Pinpoint the cell where the given text exists, returning its (x, y) midpoint coordinate. 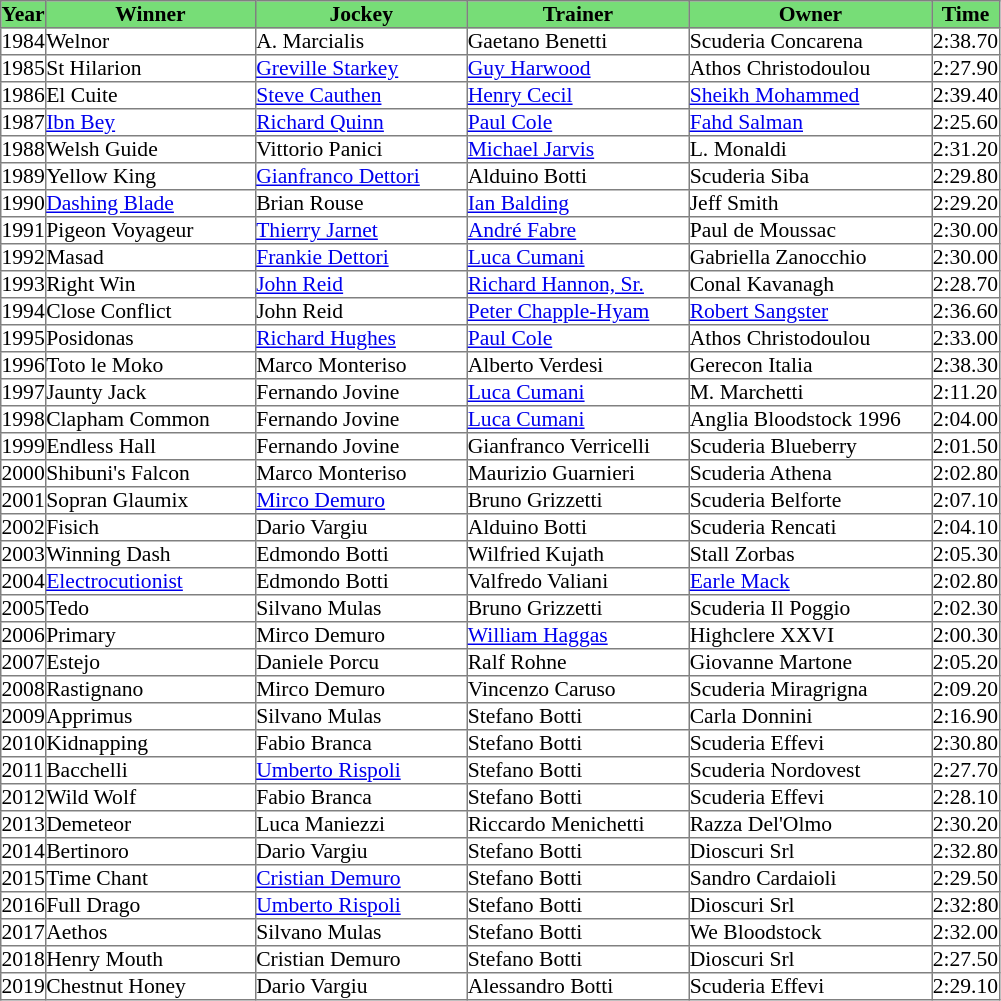
Henry Mouth (150, 960)
Aethos (150, 932)
Vittorio Panici (361, 150)
Luca Maniezzi (361, 824)
Scuderia Rencati (810, 528)
1991 (24, 230)
1984 (24, 42)
Scuderia Il Poggio (810, 608)
Ian Balding (578, 204)
Year (24, 14)
Dashing Blade (150, 204)
2019 (24, 986)
2016 (24, 906)
Brian Rouse (361, 204)
Fahd Salman (810, 122)
Rastignano (150, 690)
Kidnapping (150, 744)
2:00.30 (966, 636)
2000 (24, 474)
2:29.10 (966, 986)
Richard Hannon, Sr. (578, 284)
2015 (24, 878)
Earle Mack (810, 582)
Gabriella Zanocchio (810, 258)
Chestnut Honey (150, 986)
2:05.20 (966, 662)
André Fabre (578, 230)
Toto le Moko (150, 366)
Endless Hall (150, 446)
2018 (24, 960)
Frankie Dettori (361, 258)
2:07.10 (966, 500)
Wilfried Kujath (578, 554)
2017 (24, 932)
Trainer (578, 14)
2010 (24, 744)
Scuderia Nordovest (810, 770)
2:32:80 (966, 906)
Jockey (361, 14)
Michael Jarvis (578, 150)
Jeff Smith (810, 204)
Ibn Bey (150, 122)
2008 (24, 690)
2:25.60 (966, 122)
2:27.50 (966, 960)
Sheikh Mohammed (810, 96)
Daniele Porcu (361, 662)
2:11.20 (966, 392)
Vincenzo Caruso (578, 690)
Gerecon Italia (810, 366)
Sopran Glaumix (150, 500)
Gaetano Benetti (578, 42)
El Cuite (150, 96)
2004 (24, 582)
1999 (24, 446)
Tedo (150, 608)
Richard Quinn (361, 122)
Valfredo Valiani (578, 582)
2:28.70 (966, 284)
Guy Harwood (578, 68)
Highclere XXVI (810, 636)
Winning Dash (150, 554)
William Haggas (578, 636)
Paul de Moussac (810, 230)
Peter Chapple-Hyam (578, 312)
Right Win (150, 284)
Wild Wolf (150, 798)
2:29.80 (966, 176)
Posidonas (150, 338)
Carla Donnini (810, 716)
2:38.30 (966, 366)
Ralf Rohne (578, 662)
Shibuni's Falcon (150, 474)
2:16.90 (966, 716)
Gianfranco Verricelli (578, 446)
2012 (24, 798)
L. Monaldi (810, 150)
2005 (24, 608)
1997 (24, 392)
Pigeon Voyageur (150, 230)
1989 (24, 176)
2001 (24, 500)
1985 (24, 68)
1987 (24, 122)
Razza Del'Olmo (810, 824)
Steve Cauthen (361, 96)
Time (966, 14)
Close Conflict (150, 312)
Riccardo Menichetti (578, 824)
Richard Hughes (361, 338)
We Bloodstock (810, 932)
Winner (150, 14)
2:39.40 (966, 96)
Henry Cecil (578, 96)
2:28.10 (966, 798)
2:32.00 (966, 932)
Yellow King (150, 176)
Scuderia Athena (810, 474)
Primary (150, 636)
M. Marchetti (810, 392)
Time Chant (150, 878)
2:29.20 (966, 204)
2002 (24, 528)
Scuderia Blueberry (810, 446)
Apprimus (150, 716)
2:04.00 (966, 420)
2003 (24, 554)
Fisich (150, 528)
Scuderia Belforte (810, 500)
Stall Zorbas (810, 554)
Clapham Common (150, 420)
Scuderia Siba (810, 176)
Alessandro Botti (578, 986)
Giovanne Martone (810, 662)
2:36.60 (966, 312)
2:38.70 (966, 42)
2:27.90 (966, 68)
1996 (24, 366)
Masad (150, 258)
Electrocutionist (150, 582)
Full Drago (150, 906)
2:05.30 (966, 554)
1998 (24, 420)
Anglia Bloodstock 1996 (810, 420)
2:30.80 (966, 744)
St Hilarion (150, 68)
2009 (24, 716)
2:27.70 (966, 770)
Conal Kavanagh (810, 284)
Jaunty Jack (150, 392)
1992 (24, 258)
Gianfranco Dettori (361, 176)
2:01.50 (966, 446)
2:04.10 (966, 528)
Demeteor (150, 824)
Welsh Guide (150, 150)
1986 (24, 96)
1994 (24, 312)
Thierry Jarnet (361, 230)
Scuderia Concarena (810, 42)
1995 (24, 338)
2013 (24, 824)
2:09.20 (966, 690)
2011 (24, 770)
2:29.50 (966, 878)
Owner (810, 14)
1993 (24, 284)
Greville Starkey (361, 68)
Scuderia Miragrigna (810, 690)
Estejo (150, 662)
1988 (24, 150)
2:30.20 (966, 824)
2:02.30 (966, 608)
Bacchelli (150, 770)
Robert Sangster (810, 312)
Sandro Cardaioli (810, 878)
Maurizio Guarnieri (578, 474)
Welnor (150, 42)
2:31.20 (966, 150)
A. Marcialis (361, 42)
2:32.80 (966, 852)
2007 (24, 662)
2014 (24, 852)
2:33.00 (966, 338)
Alberto Verdesi (578, 366)
Bertinoro (150, 852)
1990 (24, 204)
2006 (24, 636)
